Provide the (X, Y) coordinate of the cell's center where the given text is located.  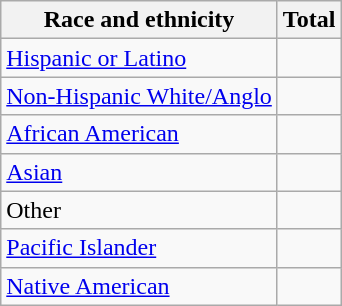
Hispanic or Latino (140, 58)
Race and ethnicity (140, 20)
Asian (140, 172)
Non-Hispanic White/Anglo (140, 96)
Total (309, 20)
Native American (140, 286)
African American (140, 134)
Other (140, 210)
Pacific Islander (140, 248)
